Locate the cell with the specified text and output its (x, y) center coordinate. 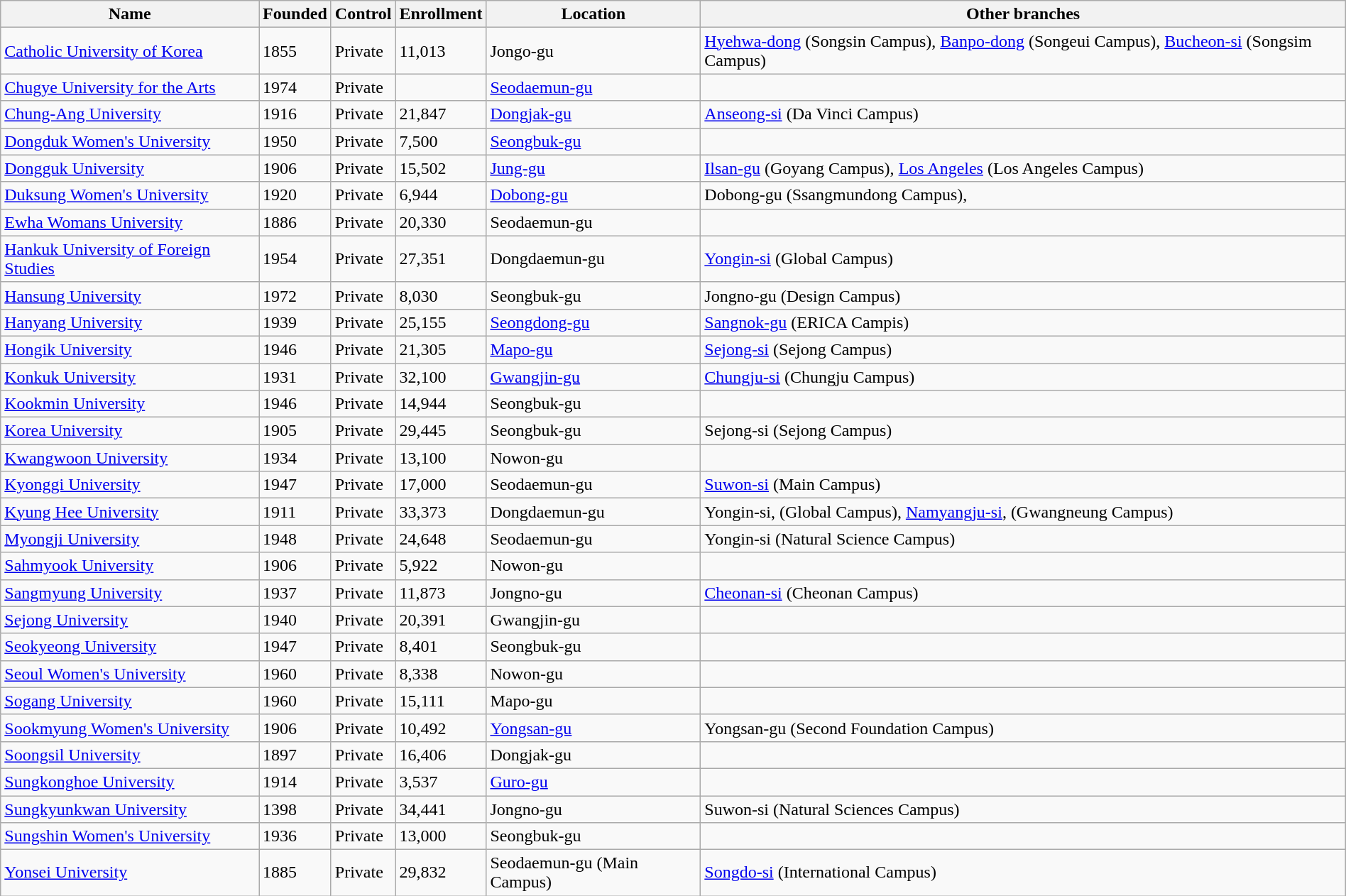
Sangmyung University (130, 593)
Other branches (1023, 14)
Konkuk University (130, 377)
Ilsan-gu (Goyang Campus), Los Angeles (Los Angeles Campus) (1023, 168)
11,013 (441, 51)
Yonsei University (130, 873)
17,000 (441, 485)
Kwangwoon University (130, 458)
1855 (295, 51)
Sookmyung Women's University (130, 728)
33,373 (441, 512)
Enrollment (441, 14)
1920 (295, 195)
6,944 (441, 195)
Suwon-si (Main Campus) (1023, 485)
Dongguk University (130, 168)
1936 (295, 836)
1931 (295, 377)
15,111 (441, 701)
11,873 (441, 593)
Dobong-gu (593, 195)
Guro-gu (593, 782)
Sogang University (130, 701)
1905 (295, 431)
Name (130, 14)
Songdo-si (International Campus) (1023, 873)
Cheonan-si (Cheonan Campus) (1023, 593)
21,305 (441, 349)
32,100 (441, 377)
Suwon-si (Natural Sciences Campus) (1023, 809)
Jongno-gu (Design Campus) (1023, 295)
15,502 (441, 168)
Location (593, 14)
16,406 (441, 755)
1974 (295, 87)
1954 (295, 258)
Sahmyook University (130, 566)
5,922 (441, 566)
1934 (295, 458)
1885 (295, 873)
Hansung University (130, 295)
Chung-Ang University (130, 114)
Kookmin University (130, 404)
Sungkonghoe University (130, 782)
1948 (295, 539)
21,847 (441, 114)
Hankuk University of Foreign Studies (130, 258)
1398 (295, 809)
Sungkyunkwan University (130, 809)
Yongin-si (Natural Science Campus) (1023, 539)
Yongin-si (Global Campus) (1023, 258)
Dongduk Women's University (130, 141)
Seodaemun-gu (Main Campus) (593, 873)
1911 (295, 512)
Catholic University of Korea (130, 51)
13,100 (441, 458)
10,492 (441, 728)
Hanyang University (130, 322)
Seongdong-gu (593, 322)
3,537 (441, 782)
1939 (295, 322)
Kyung Hee University (130, 512)
1972 (295, 295)
Chugye University for the Arts (130, 87)
34,441 (441, 809)
Yongin-si, (Global Campus), Namyangju-si, (Gwangneung Campus) (1023, 512)
1937 (295, 593)
8,030 (441, 295)
20,330 (441, 222)
Myongji University (130, 539)
Founded (295, 14)
Seoul Women's University (130, 674)
Sejong University (130, 620)
Chungju-si (Chungju Campus) (1023, 377)
Jongo-gu (593, 51)
Hyehwa-dong (Songsin Campus), Banpo-dong (Songeui Campus), Bucheon-si (Songsim Campus) (1023, 51)
Kyonggi University (130, 485)
Hongik University (130, 349)
Sangnok-gu (ERICA Campis) (1023, 322)
Jung-gu (593, 168)
1950 (295, 141)
8,401 (441, 647)
Ewha Womans University (130, 222)
8,338 (441, 674)
Soongsil University (130, 755)
1916 (295, 114)
27,351 (441, 258)
Anseong-si (Da Vinci Campus) (1023, 114)
1886 (295, 222)
24,648 (441, 539)
1940 (295, 620)
1914 (295, 782)
14,944 (441, 404)
Duksung Women's University (130, 195)
25,155 (441, 322)
Dobong-gu (Ssangmundong Campus), (1023, 195)
29,832 (441, 873)
1897 (295, 755)
7,500 (441, 141)
Sungshin Women's University (130, 836)
Seokyeong University (130, 647)
Yongsan-gu (Second Foundation Campus) (1023, 728)
13,000 (441, 836)
Yongsan-gu (593, 728)
20,391 (441, 620)
29,445 (441, 431)
Control (363, 14)
Korea University (130, 431)
